Locate the cell with the specified text and output its (x, y) center coordinate. 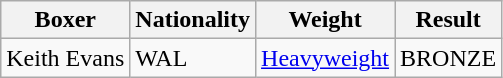
Nationality (193, 20)
WAL (193, 58)
Weight (326, 20)
BRONZE (448, 58)
Result (448, 20)
Keith Evans (66, 58)
Boxer (66, 20)
Heavyweight (326, 58)
